Extract the [X, Y] coordinate from the center of the cell holding the provided text.  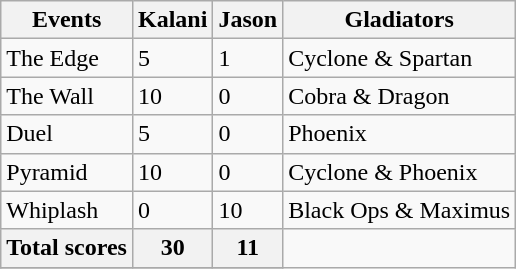
Events [67, 20]
Cyclone & Spartan [400, 58]
Duel [67, 134]
11 [248, 248]
Whiplash [67, 210]
1 [248, 58]
Cobra & Dragon [400, 96]
Total scores [67, 248]
The Edge [67, 58]
Pyramid [67, 172]
Gladiators [400, 20]
The Wall [67, 96]
Phoenix [400, 134]
Jason [248, 20]
Kalani [172, 20]
Black Ops & Maximus [400, 210]
30 [172, 248]
Cyclone & Phoenix [400, 172]
